Find where the given text appears and provide that cell's center as (X, Y) coordinate. 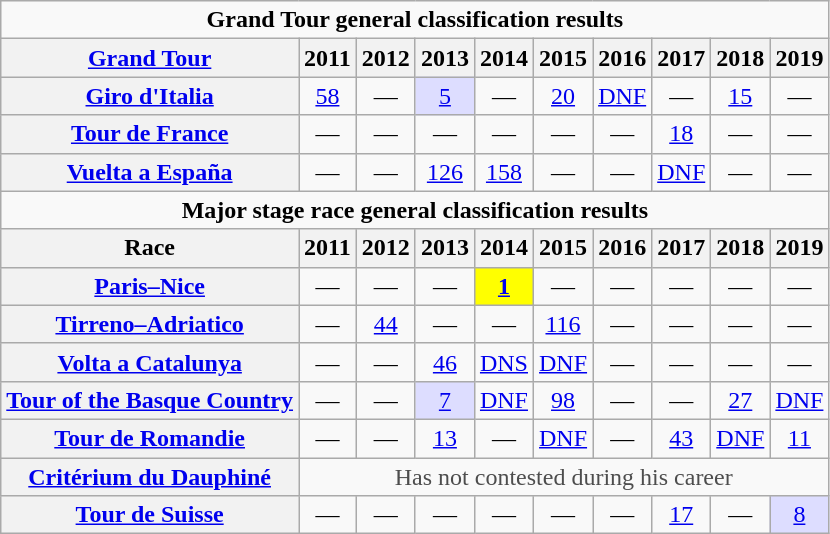
Tour of the Basque Country (150, 400)
Grand Tour (150, 58)
43 (682, 438)
Grand Tour general classification results (415, 20)
Critérium du Dauphiné (150, 477)
Paris–Nice (150, 286)
Major stage race general classification results (415, 210)
15 (740, 96)
Giro d'Italia (150, 96)
27 (740, 400)
126 (444, 172)
98 (564, 400)
Vuelta a España (150, 172)
Tour de Suisse (150, 515)
46 (444, 362)
8 (800, 515)
18 (682, 134)
DNS (504, 362)
Tour de Romandie (150, 438)
116 (564, 324)
Volta a Catalunya (150, 362)
Tour de France (150, 134)
158 (504, 172)
5 (444, 96)
Tirreno–Adriatico (150, 324)
Race (150, 248)
7 (444, 400)
Has not contested during his career (564, 477)
20 (564, 96)
1 (504, 286)
13 (444, 438)
44 (386, 324)
58 (328, 96)
11 (800, 438)
17 (682, 515)
